Determine the (X, Y) coordinate at the center of the cell enclosing the given text.  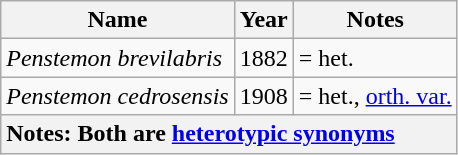
Name (118, 20)
Notes: Both are heterotypic synonyms (229, 134)
Penstemon cedrosensis (118, 96)
Year (264, 20)
= het. (375, 58)
Notes (375, 20)
Penstemon brevilabris (118, 58)
= het., orth. var. (375, 96)
1908 (264, 96)
1882 (264, 58)
